Scan for the cell matching the given text and deliver its [x, y] coordinate at center. 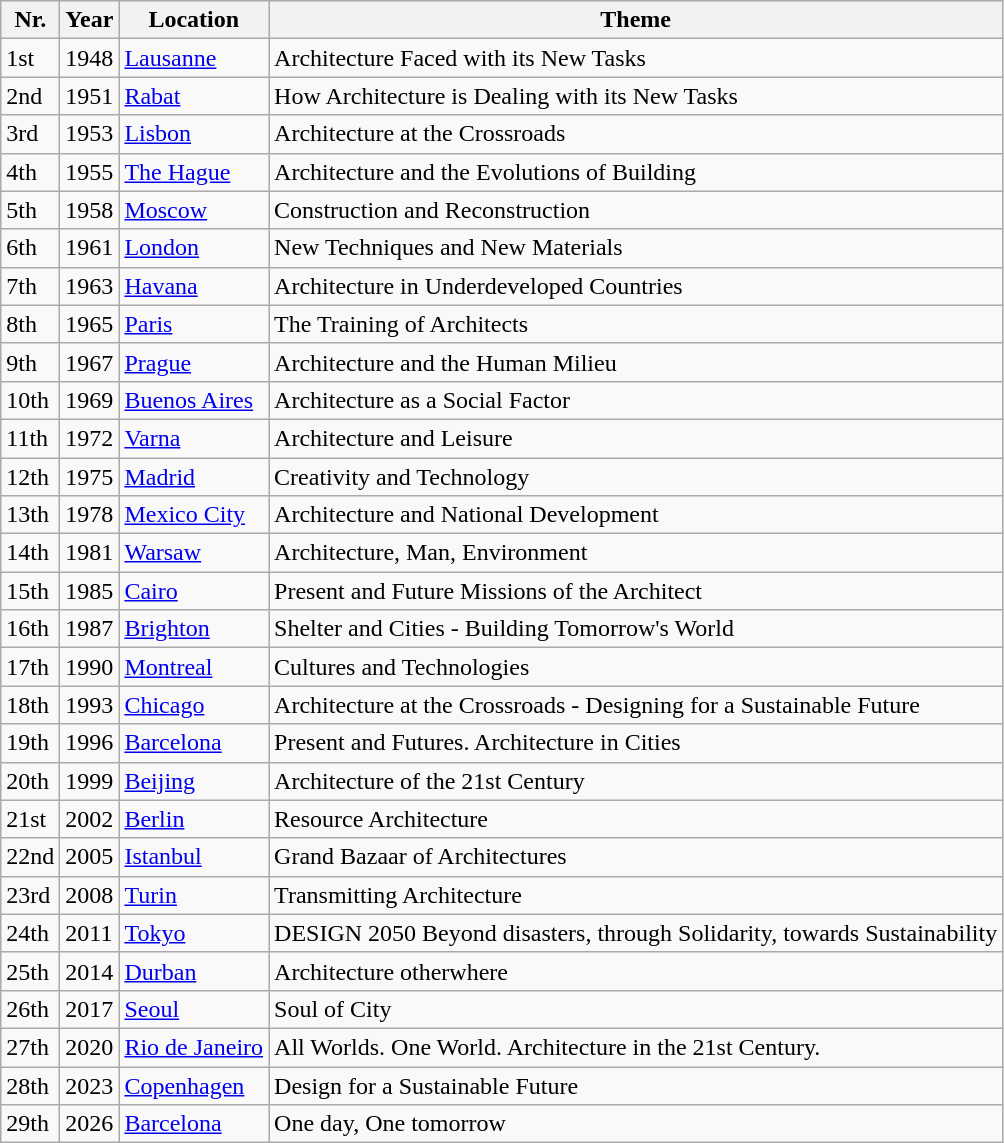
Istanbul [194, 857]
Architecture Faced with its New Tasks [636, 58]
Grand Bazaar of Architectures [636, 857]
4th [30, 172]
1958 [90, 210]
Copenhagen [194, 1085]
Soul of City [636, 1009]
2017 [90, 1009]
Present and Futures. Architecture in Cities [636, 743]
How Architecture is Dealing with its New Tasks [636, 96]
10th [30, 400]
20th [30, 781]
1993 [90, 705]
Architecture at the Crossroads [636, 134]
21st [30, 819]
Havana [194, 286]
1963 [90, 286]
1987 [90, 629]
26th [30, 1009]
Transmitting Architecture [636, 895]
2020 [90, 1047]
Lausanne [194, 58]
8th [30, 324]
Architecture at the Crossroads - Designing for a Sustainable Future [636, 705]
One day, One tomorrow [636, 1124]
Madrid [194, 477]
1975 [90, 477]
2026 [90, 1124]
18th [30, 705]
Lisbon [194, 134]
1969 [90, 400]
Durban [194, 971]
28th [30, 1085]
2nd [30, 96]
12th [30, 477]
Present and Future Missions of the Architect [636, 591]
Nr. [30, 20]
DESIGN 2050 Beyond disasters, through Solidarity, towards Sustainability [636, 933]
Cultures and Technologies [636, 667]
The Hague [194, 172]
19th [30, 743]
Architecture in Underdeveloped Countries [636, 286]
13th [30, 515]
23rd [30, 895]
Architecture and National Development [636, 515]
2011 [90, 933]
2002 [90, 819]
Architecture, Man, Environment [636, 553]
1948 [90, 58]
Tokyo [194, 933]
1967 [90, 362]
1978 [90, 515]
Beijing [194, 781]
The Training of Architects [636, 324]
Turin [194, 895]
Location [194, 20]
1985 [90, 591]
2005 [90, 857]
17th [30, 667]
Rio de Janeiro [194, 1047]
2023 [90, 1085]
Architecture and the Human Milieu [636, 362]
Architecture as a Social Factor [636, 400]
Seoul [194, 1009]
Warsaw [194, 553]
15th [30, 591]
9th [30, 362]
22nd [30, 857]
1996 [90, 743]
7th [30, 286]
1953 [90, 134]
1955 [90, 172]
Architecture and Leisure [636, 438]
1981 [90, 553]
6th [30, 248]
London [194, 248]
Architecture and the Evolutions of Building [636, 172]
Brighton [194, 629]
Resource Architecture [636, 819]
Design for a Sustainable Future [636, 1085]
Architecture otherwhere [636, 971]
1999 [90, 781]
Creativity and Technology [636, 477]
1st [30, 58]
Mexico City [194, 515]
2014 [90, 971]
Year [90, 20]
All Worlds. One World. Architecture in the 21st Century. [636, 1047]
Prague [194, 362]
25th [30, 971]
Varna [194, 438]
Cairo [194, 591]
14th [30, 553]
2008 [90, 895]
Montreal [194, 667]
1951 [90, 96]
Shelter and Cities - Building Tomorrow's World [636, 629]
16th [30, 629]
Chicago [194, 705]
27th [30, 1047]
Theme [636, 20]
Buenos Aires [194, 400]
Rabat [194, 96]
3rd [30, 134]
1961 [90, 248]
New Techniques and New Materials [636, 248]
24th [30, 933]
1990 [90, 667]
29th [30, 1124]
1972 [90, 438]
5th [30, 210]
Paris [194, 324]
11th [30, 438]
Architecture of the 21st Century [636, 781]
1965 [90, 324]
Berlin [194, 819]
Construction and Reconstruction [636, 210]
Moscow [194, 210]
